Detect which cell encompasses the target text, then output its (x, y) center coordinate. 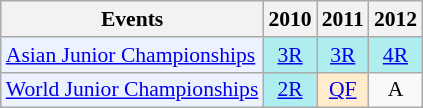
2010 (290, 19)
Asian Junior Championships (132, 55)
2R (290, 90)
World Junior Championships (132, 90)
Events (132, 19)
QF (343, 90)
2011 (343, 19)
A (396, 90)
2012 (396, 19)
4R (396, 55)
